Locate the cell with the specified text and output its [X, Y] center coordinate. 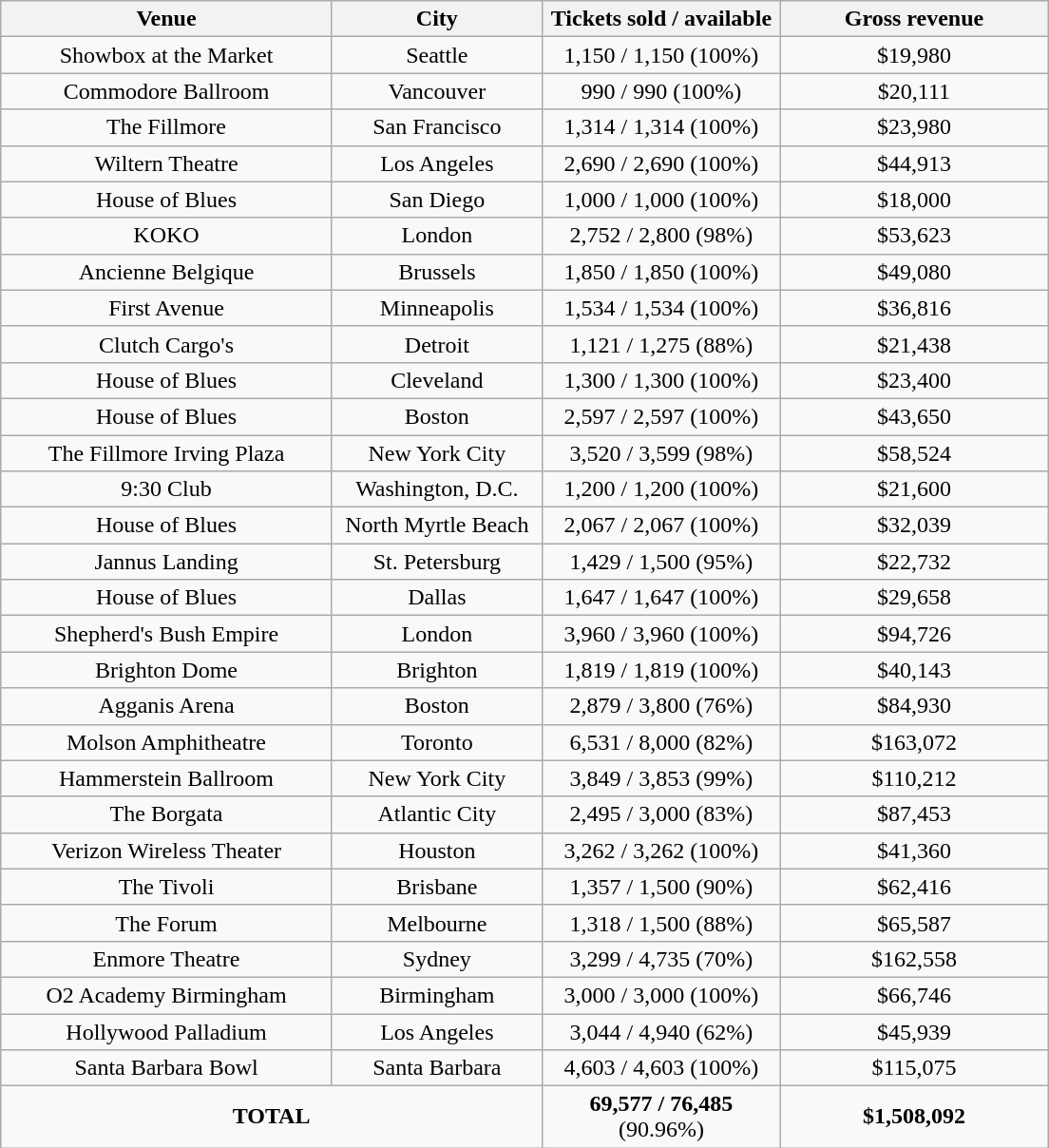
Wiltern Theatre [167, 163]
$21,600 [914, 489]
Brisbane [437, 887]
Washington, D.C. [437, 489]
The Forum [167, 923]
Ancienne Belgique [167, 272]
Dallas [437, 598]
Detroit [437, 344]
Minneapolis [437, 308]
3,044 / 4,940 (62%) [661, 1031]
3,520 / 3,599 (98%) [661, 453]
First Avenue [167, 308]
$43,650 [914, 416]
Sydney [437, 959]
$22,732 [914, 562]
Brighton [437, 670]
1,429 / 1,500 (95%) [661, 562]
$49,080 [914, 272]
1,850 / 1,850 (100%) [661, 272]
Jannus Landing [167, 562]
2,495 / 3,000 (83%) [661, 814]
Cleveland [437, 380]
1,534 / 1,534 (100%) [661, 308]
Hammerstein Ballroom [167, 778]
$65,587 [914, 923]
The Borgata [167, 814]
St. Petersburg [437, 562]
$36,816 [914, 308]
Showbox at the Market [167, 55]
KOKO [167, 236]
3,960 / 3,960 (100%) [661, 634]
1,314 / 1,314 (100%) [661, 127]
$94,726 [914, 634]
The Fillmore [167, 127]
$20,111 [914, 91]
Brussels [437, 272]
Clutch Cargo's [167, 344]
Verizon Wireless Theater [167, 851]
Santa Barbara [437, 1068]
$1,508,092 [914, 1118]
Brighton Dome [167, 670]
Vancouver [437, 91]
$66,746 [914, 995]
Enmore Theatre [167, 959]
1,647 / 1,647 (100%) [661, 598]
2,752 / 2,800 (98%) [661, 236]
6,531 / 8,000 (82%) [661, 742]
3,262 / 3,262 (100%) [661, 851]
Santa Barbara Bowl [167, 1068]
$21,438 [914, 344]
2,067 / 2,067 (100%) [661, 526]
San Diego [437, 200]
1,318 / 1,500 (88%) [661, 923]
$18,000 [914, 200]
O2 Academy Birmingham [167, 995]
Venue [167, 19]
$19,980 [914, 55]
$41,360 [914, 851]
3,000 / 3,000 (100%) [661, 995]
2,690 / 2,690 (100%) [661, 163]
Tickets sold / available [661, 19]
$29,658 [914, 598]
Seattle [437, 55]
1,000 / 1,000 (100%) [661, 200]
$32,039 [914, 526]
$23,980 [914, 127]
TOTAL [272, 1118]
$162,558 [914, 959]
The Fillmore Irving Plaza [167, 453]
Agganis Arena [167, 706]
$53,623 [914, 236]
$163,072 [914, 742]
4,603 / 4,603 (100%) [661, 1068]
North Myrtle Beach [437, 526]
990 / 990 (100%) [661, 91]
$110,212 [914, 778]
1,150 / 1,150 (100%) [661, 55]
Shepherd's Bush Empire [167, 634]
9:30 Club [167, 489]
1,200 / 1,200 (100%) [661, 489]
Molson Amphitheatre [167, 742]
$84,930 [914, 706]
Melbourne [437, 923]
Commodore Ballroom [167, 91]
$58,524 [914, 453]
The Tivoli [167, 887]
$40,143 [914, 670]
1,357 / 1,500 (90%) [661, 887]
$23,400 [914, 380]
1,121 / 1,275 (88%) [661, 344]
Atlantic City [437, 814]
$44,913 [914, 163]
Birmingham [437, 995]
1,819 / 1,819 (100%) [661, 670]
City [437, 19]
$62,416 [914, 887]
$45,939 [914, 1031]
Houston [437, 851]
1,300 / 1,300 (100%) [661, 380]
2,597 / 2,597 (100%) [661, 416]
$115,075 [914, 1068]
Gross revenue [914, 19]
69,577 / 76,485 (90.96%) [661, 1118]
Hollywood Palladium [167, 1031]
San Francisco [437, 127]
$87,453 [914, 814]
Toronto [437, 742]
2,879 / 3,800 (76%) [661, 706]
3,299 / 4,735 (70%) [661, 959]
3,849 / 3,853 (99%) [661, 778]
